Identify which cell holds the provided text, then report its [X, Y] central coordinate. 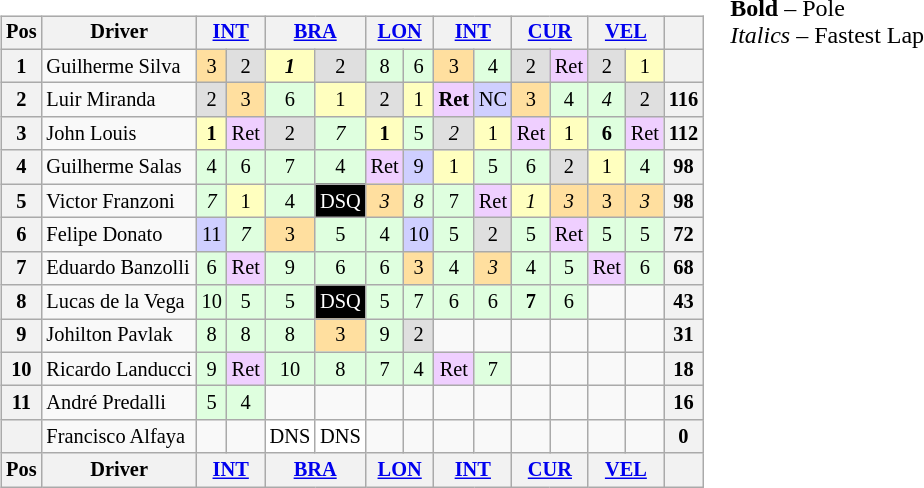
Francisco Alfaya [118, 437]
Guilherme Salas [118, 167]
0 [684, 437]
43 [684, 302]
John Louis [118, 134]
31 [684, 336]
Victor Franzoni [118, 201]
112 [684, 134]
André Predalli [118, 403]
Luir Miranda [118, 100]
Guilherme Silva [118, 66]
Eduardo Banzolli [118, 268]
Johilton Pavlak [118, 336]
18 [684, 369]
Ricardo Landucci [118, 369]
Felipe Donato [118, 235]
68 [684, 268]
116 [684, 100]
16 [684, 403]
Lucas de la Vega [118, 302]
NC [493, 100]
72 [684, 235]
